For the text-containing cell, return its midpoint in (X, Y) coordinate format. 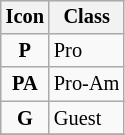
Class (86, 17)
PA (25, 84)
Pro-Am (86, 84)
P (25, 51)
Icon (25, 17)
Guest (86, 118)
Pro (86, 51)
G (25, 118)
